Search for the cell housing the specified text and yield its [X, Y] center coordinate. 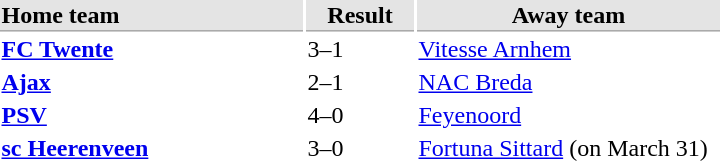
4–0 [360, 115]
FC Twente [152, 49]
2–1 [360, 83]
3–1 [360, 49]
NAC Breda [568, 83]
Away team [568, 16]
PSV [152, 115]
Home team [152, 16]
Vitesse Arnhem [568, 49]
Feyenoord [568, 115]
Ajax [152, 83]
Result [360, 16]
